Output the (X, Y) coordinate of the center of the cell containing the given text.  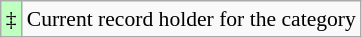
‡ (12, 19)
Current record holder for the category (192, 19)
